Search for the cell housing the specified text and yield its (x, y) center coordinate. 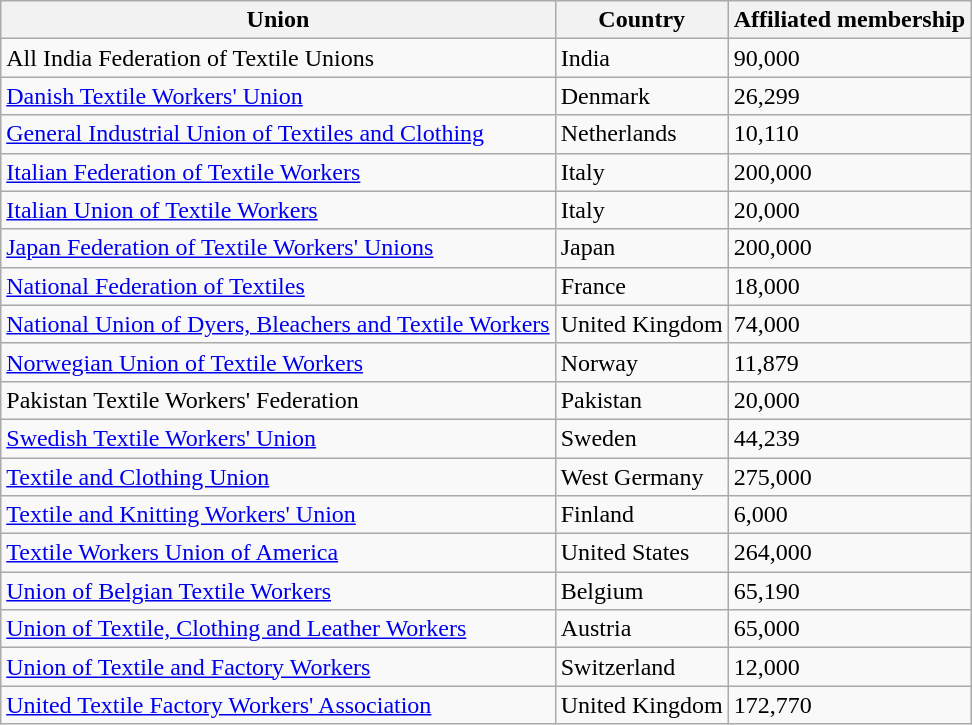
264,000 (849, 553)
65,000 (849, 629)
Textile and Clothing Union (278, 477)
18,000 (849, 286)
Belgium (642, 591)
Austria (642, 629)
Union of Textile and Factory Workers (278, 667)
44,239 (849, 438)
6,000 (849, 515)
74,000 (849, 324)
Denmark (642, 96)
Italian Federation of Textile Workers (278, 172)
Textile Workers Union of America (278, 553)
275,000 (849, 477)
Union of Textile, Clothing and Leather Workers (278, 629)
10,110 (849, 134)
90,000 (849, 58)
France (642, 286)
Textile and Knitting Workers' Union (278, 515)
United States (642, 553)
India (642, 58)
Danish Textile Workers' Union (278, 96)
All India Federation of Textile Unions (278, 58)
65,190 (849, 591)
Switzerland (642, 667)
Pakistan (642, 400)
United Textile Factory Workers' Association (278, 705)
National Union of Dyers, Bleachers and Textile Workers (278, 324)
National Federation of Textiles (278, 286)
Sweden (642, 438)
Finland (642, 515)
Norway (642, 362)
Country (642, 20)
12,000 (849, 667)
172,770 (849, 705)
11,879 (849, 362)
Japan Federation of Textile Workers' Unions (278, 248)
Swedish Textile Workers' Union (278, 438)
Norwegian Union of Textile Workers (278, 362)
Pakistan Textile Workers' Federation (278, 400)
General Industrial Union of Textiles and Clothing (278, 134)
26,299 (849, 96)
Union of Belgian Textile Workers (278, 591)
Japan (642, 248)
West Germany (642, 477)
Union (278, 20)
Italian Union of Textile Workers (278, 210)
Affiliated membership (849, 20)
Netherlands (642, 134)
